Pinpoint the cell where the given text exists, returning its [x, y] midpoint coordinate. 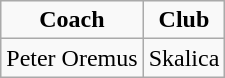
Skalica [184, 58]
Coach [72, 20]
Peter Oremus [72, 58]
Club [184, 20]
